Extract the [X, Y] coordinate from the center of the cell holding the provided text.  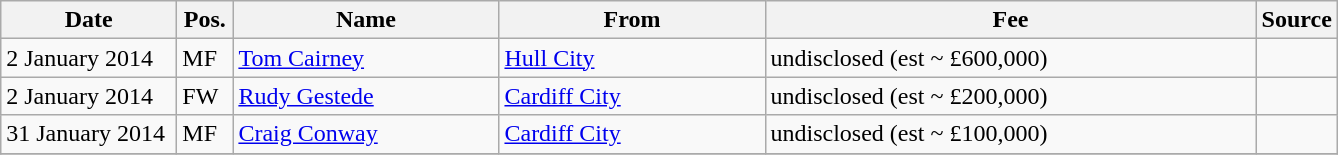
FW [205, 96]
undisclosed (est ~ £100,000) [1010, 134]
Fee [1010, 20]
Date [89, 20]
Name [366, 20]
Pos. [205, 20]
Source [1296, 20]
undisclosed (est ~ £600,000) [1010, 58]
Rudy Gestede [366, 96]
undisclosed (est ~ £200,000) [1010, 96]
From [632, 20]
Craig Conway [366, 134]
31 January 2014 [89, 134]
Tom Cairney [366, 58]
Hull City [632, 58]
